Output the [X, Y] coordinate of the center of the cell containing the given text.  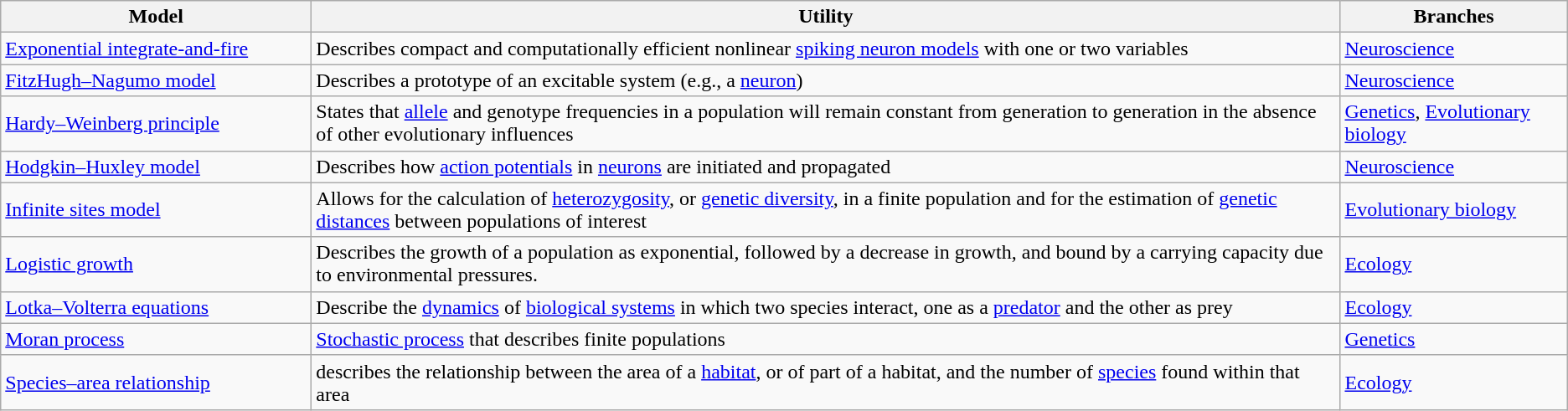
Infinite sites model [156, 209]
Evolutionary biology [1454, 209]
Describes a prototype of an excitable system (e.g., a neuron) [826, 80]
Describes how action potentials in neurons are initiated and propagated [826, 167]
FitzHugh–Nagumo model [156, 80]
Hodgkin–Huxley model [156, 167]
Genetics, Evolutionary biology [1454, 124]
Describe the dynamics of biological systems in which two species interact, one as a predator and the other as prey [826, 307]
Hardy–Weinberg principle [156, 124]
describes the relationship between the area of a habitat, or of part of a habitat, and the number of species found within that area [826, 382]
Stochastic process that describes finite populations [826, 339]
Genetics [1454, 339]
Branches [1454, 17]
Lotka–Volterra equations [156, 307]
Model [156, 17]
Exponential integrate-and-fire [156, 49]
Logistic growth [156, 265]
Species–area relationship [156, 382]
Describes compact and computationally efficient nonlinear spiking neuron models with one or two variables [826, 49]
Utility [826, 17]
Moran process [156, 339]
